From the cell containing the given text, extract its center point as [x, y] coordinate. 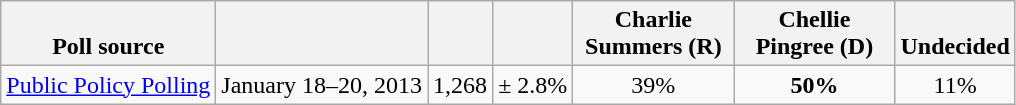
ChelliePingree (D) [814, 34]
January 18–20, 2013 [322, 85]
11% [955, 85]
50% [814, 85]
CharlieSummers (R) [654, 34]
1,268 [460, 85]
Public Policy Polling [108, 85]
± 2.8% [533, 85]
Undecided [955, 34]
39% [654, 85]
Poll source [108, 34]
